Extract the (X, Y) coordinate from the center of the cell holding the provided text.  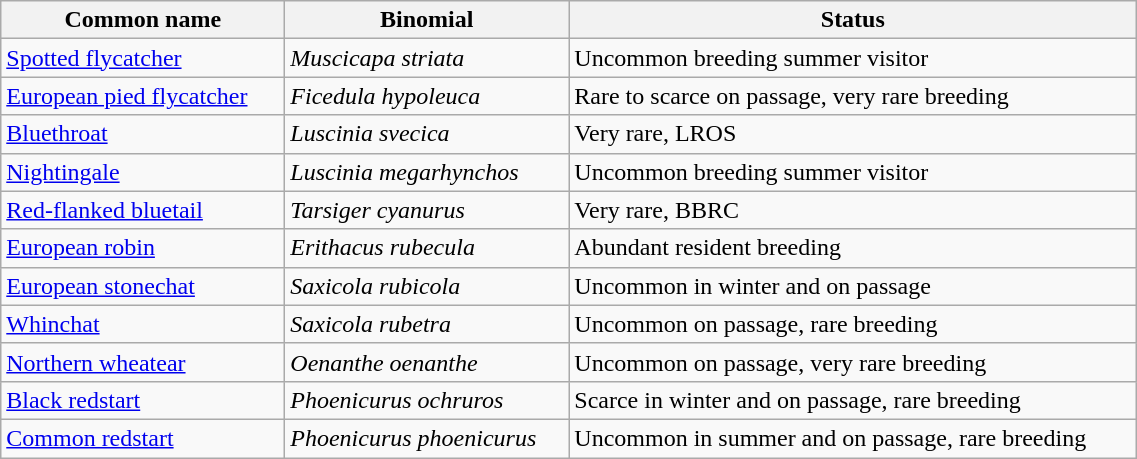
Rare to scarce on passage, very rare breeding (853, 96)
Phoenicurus ochruros (427, 400)
Luscinia svecica (427, 134)
Very rare, BBRC (853, 210)
Common redstart (143, 438)
Muscicapa striata (427, 58)
Ficedula hypoleuca (427, 96)
Black redstart (143, 400)
Very rare, LROS (853, 134)
European stonechat (143, 286)
Whinchat (143, 324)
Bluethroat (143, 134)
Oenanthe oenanthe (427, 362)
Saxicola rubicola (427, 286)
Status (853, 20)
Luscinia megarhynchos (427, 172)
Binomial (427, 20)
Tarsiger cyanurus (427, 210)
Phoenicurus phoenicurus (427, 438)
European pied flycatcher (143, 96)
Uncommon in summer and on passage, rare breeding (853, 438)
Scarce in winter and on passage, rare breeding (853, 400)
Uncommon on passage, very rare breeding (853, 362)
Common name (143, 20)
European robin (143, 248)
Spotted flycatcher (143, 58)
Nightingale (143, 172)
Saxicola rubetra (427, 324)
Red-flanked bluetail (143, 210)
Abundant resident breeding (853, 248)
Uncommon on passage, rare breeding (853, 324)
Northern wheatear (143, 362)
Uncommon in winter and on passage (853, 286)
Erithacus rubecula (427, 248)
